Extract the [x, y] coordinate from the center of the cell holding the provided text.  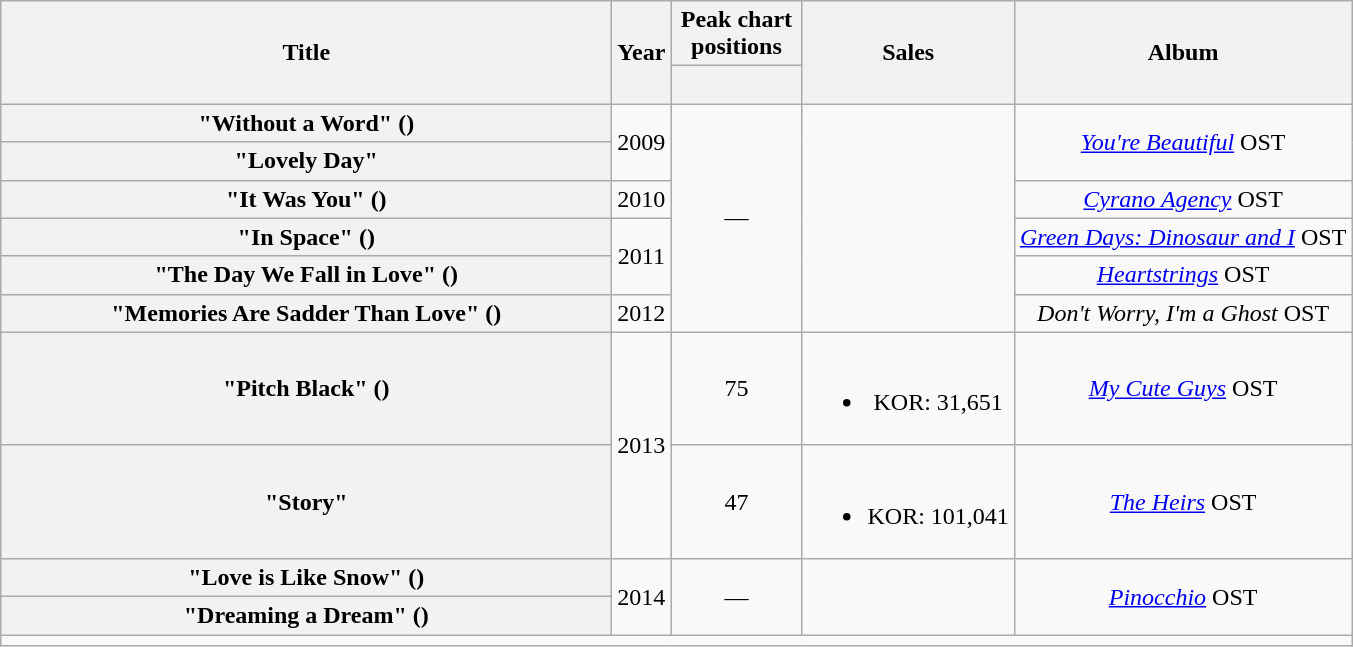
KOR: 31,651 [908, 388]
You're Beautiful OST [1183, 142]
KOR: 101,041 [908, 502]
The Heirs OST [1183, 502]
Green Days: Dinosaur and I OST [1183, 237]
Cyrano Agency OST [1183, 199]
"In Space" () [306, 237]
47 [736, 502]
2013 [642, 445]
"Without a Word" () [306, 123]
"The Day We Fall in Love" () [306, 275]
"It Was You" () [306, 199]
Don't Worry, I'm a Ghost OST [1183, 313]
"Dreaming a Dream" () [306, 615]
2014 [642, 596]
Year [642, 52]
My Cute Guys OST [1183, 388]
Title [306, 52]
2010 [642, 199]
"Pitch Black" () [306, 388]
2012 [642, 313]
2011 [642, 256]
Peak chart positions [736, 34]
"Lovely Day" [306, 161]
"Memories Are Sadder Than Love" () [306, 313]
"Story" [306, 502]
Heartstrings OST [1183, 275]
75 [736, 388]
"Love is Like Snow" () [306, 577]
Pinocchio OST [1183, 596]
2009 [642, 142]
Album [1183, 52]
Sales [908, 52]
